From the cell containing the given text, extract its center point as [x, y] coordinate. 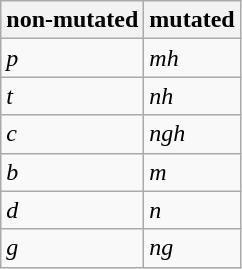
t [72, 96]
mutated [192, 20]
ng [192, 248]
p [72, 58]
ngh [192, 134]
n [192, 210]
m [192, 172]
non-mutated [72, 20]
mh [192, 58]
d [72, 210]
nh [192, 96]
b [72, 172]
g [72, 248]
c [72, 134]
